Determine the [x, y] coordinate at the center of the cell enclosing the given text.  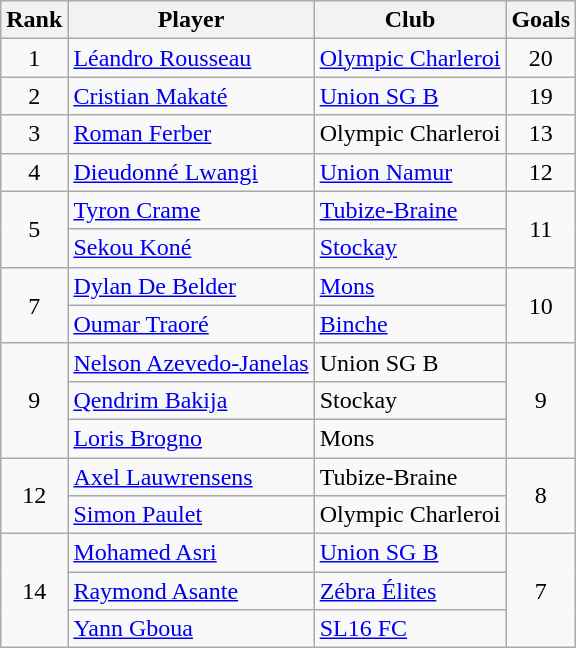
19 [541, 96]
Léandro Rousseau [191, 58]
4 [34, 172]
1 [34, 58]
Qendrim Bakija [191, 400]
Dieudonné Lwangi [191, 172]
Rank [34, 20]
Oumar Traoré [191, 324]
14 [34, 591]
Axel Lauwrensens [191, 477]
3 [34, 134]
Zébra Élites [410, 591]
Player [191, 20]
SL16 FC [410, 629]
Simon Paulet [191, 515]
2 [34, 96]
8 [541, 496]
Dylan De Belder [191, 286]
Goals [541, 20]
10 [541, 305]
Sekou Koné [191, 248]
Mohamed Asri [191, 553]
20 [541, 58]
Roman Ferber [191, 134]
13 [541, 134]
Raymond Asante [191, 591]
11 [541, 229]
Binche [410, 324]
Union Namur [410, 172]
Nelson Azevedo-Janelas [191, 362]
Tyron Crame [191, 210]
5 [34, 229]
Club [410, 20]
Yann Gboua [191, 629]
Loris Brogno [191, 438]
Cristian Makaté [191, 96]
